Capture the cell that displays the provided text and extract its [X, Y] central coordinate. 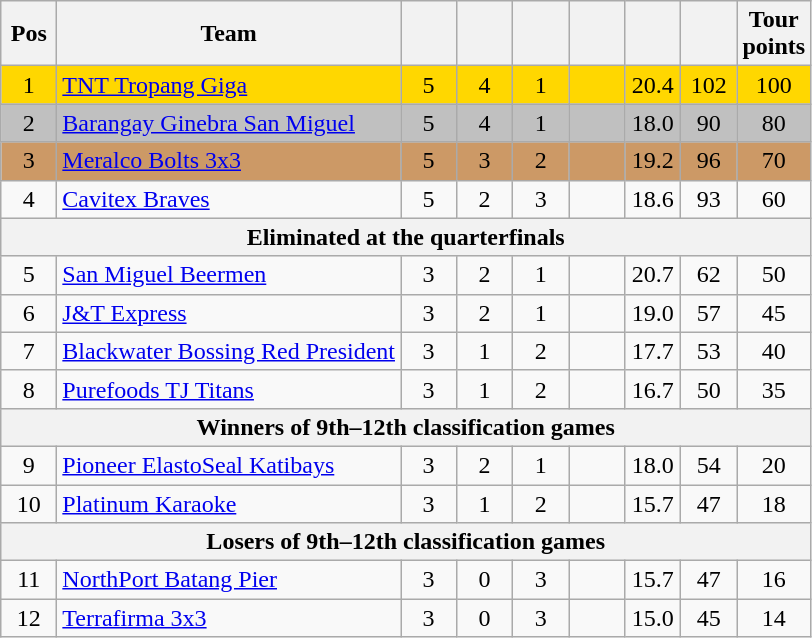
Meralco Bolts 3x3 [229, 161]
9 [29, 465]
Pos [29, 34]
Tour points [774, 34]
12 [29, 618]
53 [709, 351]
Barangay Ginebra San Miguel [229, 123]
93 [709, 199]
62 [709, 275]
100 [774, 85]
Platinum Karaoke [229, 503]
35 [774, 389]
10 [29, 503]
18 [774, 503]
Losers of 9th–12th classification games [406, 542]
8 [29, 389]
6 [29, 313]
Purefoods TJ Titans [229, 389]
17.7 [653, 351]
Cavitex Braves [229, 199]
20.4 [653, 85]
19.2 [653, 161]
80 [774, 123]
San Miguel Beermen [229, 275]
96 [709, 161]
90 [709, 123]
70 [774, 161]
15.0 [653, 618]
11 [29, 580]
Terrafirma 3x3 [229, 618]
Blackwater Bossing Red President [229, 351]
Pioneer ElastoSeal Katibays [229, 465]
7 [29, 351]
Winners of 9th–12th classification games [406, 427]
57 [709, 313]
NorthPort Batang Pier [229, 580]
20.7 [653, 275]
16 [774, 580]
60 [774, 199]
TNT Tropang Giga [229, 85]
19.0 [653, 313]
Eliminated at the quarterfinals [406, 237]
54 [709, 465]
102 [709, 85]
40 [774, 351]
14 [774, 618]
Team [229, 34]
J&T Express [229, 313]
20 [774, 465]
16.7 [653, 389]
18.6 [653, 199]
